Pinpoint the cell where the given text exists, returning its [X, Y] midpoint coordinate. 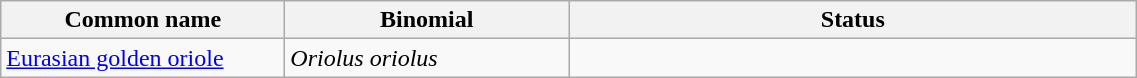
Common name [143, 20]
Oriolus oriolus [427, 58]
Binomial [427, 20]
Status [853, 20]
Eurasian golden oriole [143, 58]
